Output the [x, y] coordinate of the center of the cell containing the given text.  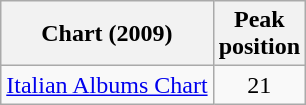
21 [259, 85]
Italian Albums Chart [107, 85]
Peakposition [259, 34]
Chart (2009) [107, 34]
